Return [x, y] of the center of cell containing provided text 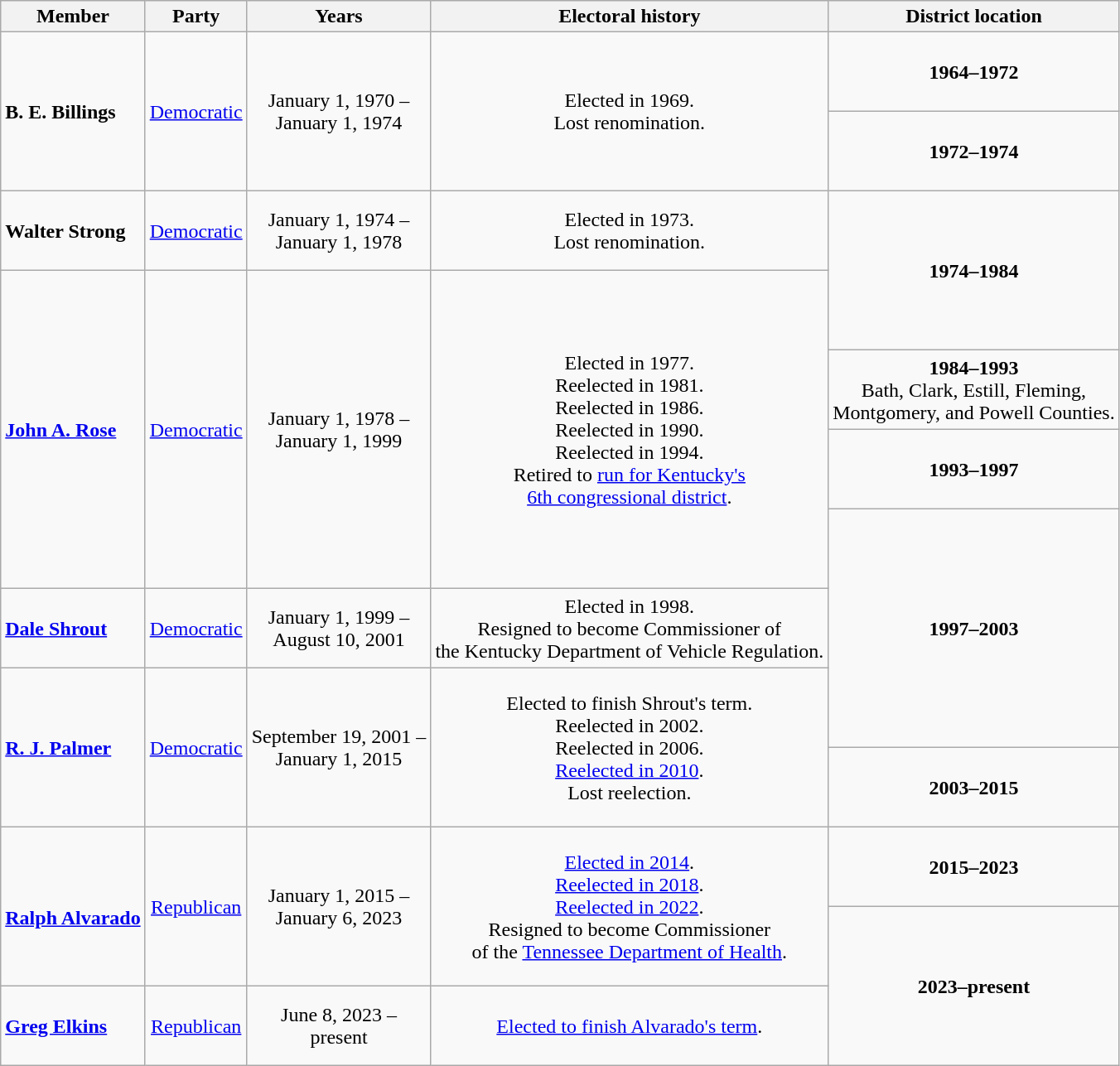
Electoral history [630, 17]
January 1, 1999 –August 10, 2001 [339, 629]
Ralph Alvarado [73, 907]
January 1, 1978 –January 1, 1999 [339, 430]
January 1, 2015 –January 6, 2023 [339, 907]
R. J. Palmer [73, 748]
B. E. Billings [73, 112]
January 1, 1970 –January 1, 1974 [339, 112]
Elected in 1998.Resigned to become Commissioner ofthe Kentucky Department of Vehicle Regulation. [630, 629]
1964–1972 [974, 72]
Walter Strong [73, 231]
2023–present [974, 986]
September 19, 2001 –January 1, 2015 [339, 748]
Member [73, 17]
Elected to finish Alvarado's term. [630, 1026]
1997–2003 [974, 629]
Greg Elkins [73, 1026]
1972–1974 [974, 152]
Dale Shrout [73, 629]
Elected in 1977.Reelected in 1981.Reelected in 1986.Reelected in 1990.Reelected in 1994.Retired to run for Kentucky's6th congressional district. [630, 430]
2015–2023 [974, 867]
June 8, 2023 –present [339, 1026]
1993–1997 [974, 470]
1984–1993Bath, Clark, Estill, Fleming,Montgomery, and Powell Counties. [974, 390]
Party [196, 17]
Elected in 2014.Reelected in 2018.Reelected in 2022.Resigned to become Commissionerof the Tennessee Department of Health. [630, 907]
Elected in 1969.Lost renomination. [630, 112]
Years [339, 17]
January 1, 1974 –January 1, 1978 [339, 231]
2003–2015 [974, 788]
Elected to finish Shrout's term.Reelected in 2002.Reelected in 2006.Reelected in 2010.Lost reelection. [630, 748]
District location [974, 17]
1974–1984 [974, 271]
Elected in 1973.Lost renomination. [630, 231]
John A. Rose [73, 430]
